From the cell containing the given text, extract its center point as [x, y] coordinate. 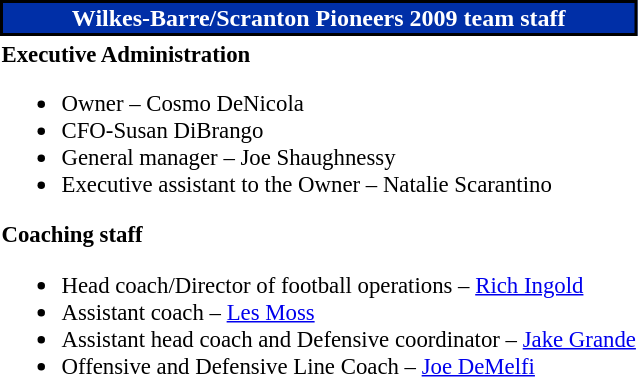
Wilkes-Barre/Scranton Pioneers 2009 team staff [318, 18]
